From the cell containing the given text, extract its center point as [x, y] coordinate. 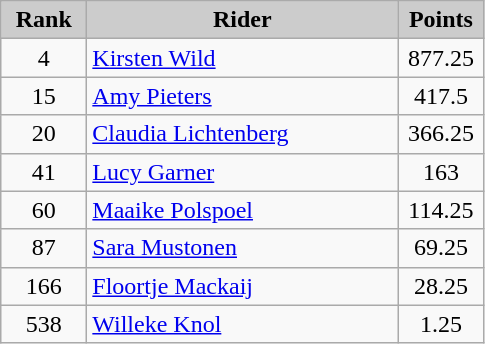
877.25 [441, 58]
Rider [242, 20]
41 [44, 172]
417.5 [441, 96]
60 [44, 210]
69.25 [441, 248]
538 [44, 324]
Kirsten Wild [242, 58]
15 [44, 96]
Points [441, 20]
166 [44, 286]
Floortje Mackaij [242, 286]
28.25 [441, 286]
87 [44, 248]
Rank [44, 20]
Maaike Polspoel [242, 210]
114.25 [441, 210]
Sara Mustonen [242, 248]
Claudia Lichtenberg [242, 134]
Willeke Knol [242, 324]
1.25 [441, 324]
4 [44, 58]
163 [441, 172]
Lucy Garner [242, 172]
20 [44, 134]
366.25 [441, 134]
Amy Pieters [242, 96]
